Detect which cell encompasses the target text, then output its (x, y) center coordinate. 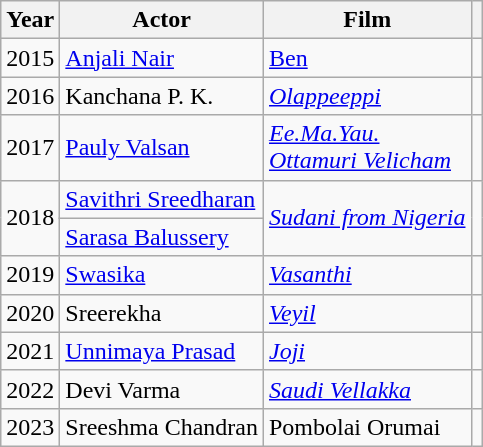
2021 (30, 351)
Vasanthi (367, 275)
Sudani from Nigeria (367, 218)
Joji (367, 351)
2019 (30, 275)
Swasika (162, 275)
Devi Varma (162, 389)
Pombolai Orumai (367, 427)
Ben (367, 58)
Sreeshma Chandran (162, 427)
Pauly Valsan (162, 148)
Anjali Nair (162, 58)
2022 (30, 389)
2018 (30, 218)
Olappeeppi (367, 96)
Year (30, 20)
Sreerekha (162, 313)
Unnimaya Prasad (162, 351)
Saudi Vellakka (367, 389)
2023 (30, 427)
Actor (162, 20)
2016 (30, 96)
Veyil (367, 313)
2020 (30, 313)
2015 (30, 58)
Savithri Sreedharan (162, 199)
Sarasa Balussery (162, 237)
Film (367, 20)
Kanchana P. K. (162, 96)
Ee.Ma.Yau.Ottamuri Velicham (367, 148)
2017 (30, 148)
